Return (X, Y) of the center of cell containing provided text 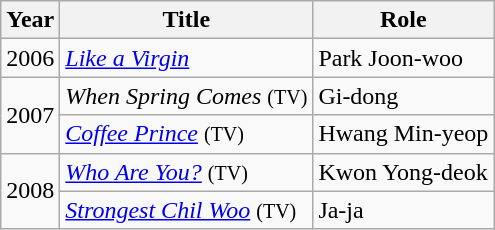
Title (186, 20)
Year (30, 20)
Hwang Min-yeop (404, 134)
Like a Virgin (186, 58)
2006 (30, 58)
Strongest Chil Woo (TV) (186, 210)
Who Are You? (TV) (186, 172)
Ja-ja (404, 210)
2007 (30, 115)
2008 (30, 191)
When Spring Comes (TV) (186, 96)
Park Joon-woo (404, 58)
Coffee Prince (TV) (186, 134)
Role (404, 20)
Gi-dong (404, 96)
Kwon Yong-deok (404, 172)
